Return (x, y) of the center of cell containing provided text 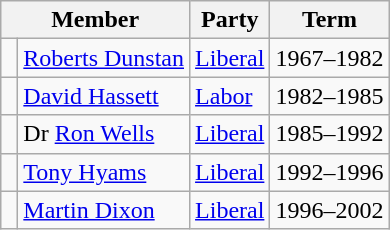
Dr Ron Wells (104, 134)
Party (230, 20)
1996–2002 (330, 210)
Term (330, 20)
1985–1992 (330, 134)
1982–1985 (330, 96)
1992–1996 (330, 172)
Member (96, 20)
1967–1982 (330, 58)
Labor (230, 96)
Martin Dixon (104, 210)
Roberts Dunstan (104, 58)
David Hassett (104, 96)
Tony Hyams (104, 172)
